From the cell containing the given text, extract its center point as (x, y) coordinate. 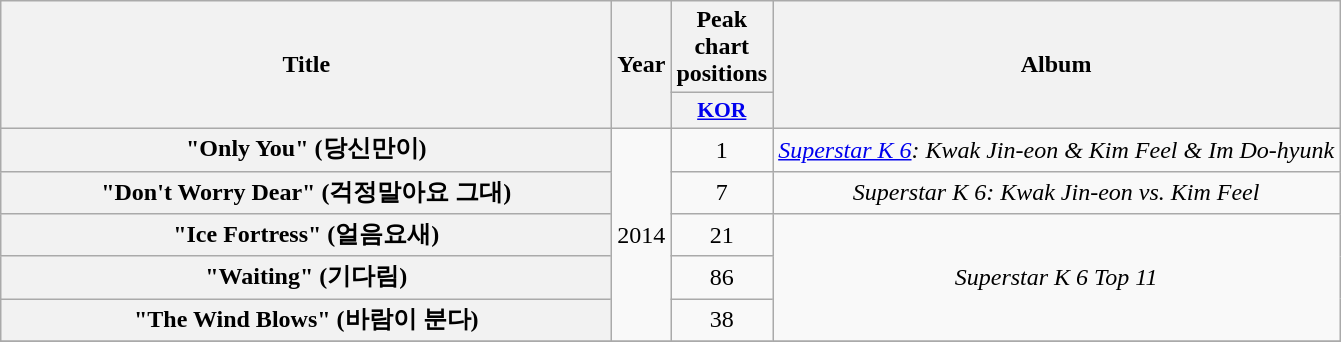
Title (306, 65)
Year (642, 65)
38 (722, 320)
1 (722, 150)
"Waiting" (기다림) (306, 278)
Album (1056, 65)
"Only You" (당신만이) (306, 150)
21 (722, 236)
"Don't Worry Dear" (걱정말아요 그대) (306, 192)
Peak chart positions (722, 47)
"The Wind Blows" (바람이 분다) (306, 320)
Superstar K 6: Kwak Jin-eon & Kim Feel & Im Do-hyunk (1056, 150)
86 (722, 278)
Superstar K 6: Kwak Jin-eon vs. Kim Feel (1056, 192)
KOR (722, 111)
"Ice Fortress" (얼음요새) (306, 236)
2014 (642, 234)
7 (722, 192)
Superstar K 6 Top 11 (1056, 278)
